Scan for the cell matching the given text and deliver its (X, Y) coordinate at center. 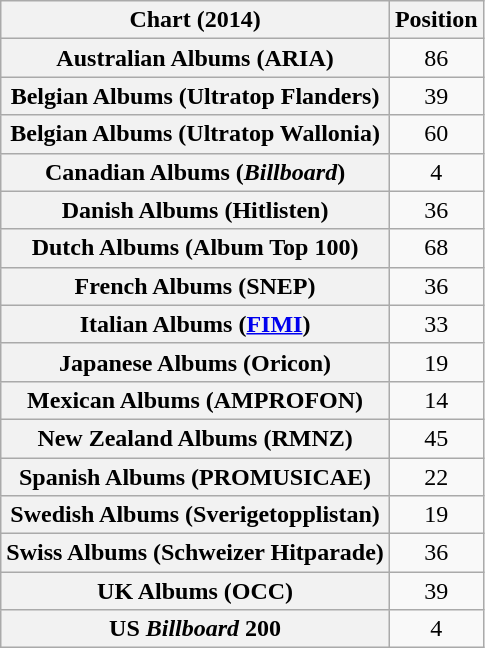
Japanese Albums (Oricon) (196, 362)
US Billboard 200 (196, 629)
Dutch Albums (Album Top 100) (196, 248)
Mexican Albums (AMPROFON) (196, 400)
Danish Albums (Hitlisten) (196, 210)
Position (436, 20)
45 (436, 438)
Chart (2014) (196, 20)
14 (436, 400)
New Zealand Albums (RMNZ) (196, 438)
French Albums (SNEP) (196, 286)
86 (436, 58)
60 (436, 134)
Swiss Albums (Schweizer Hitparade) (196, 553)
UK Albums (OCC) (196, 591)
Spanish Albums (PROMUSICAE) (196, 477)
Australian Albums (ARIA) (196, 58)
68 (436, 248)
Italian Albums (FIMI) (196, 324)
33 (436, 324)
Belgian Albums (Ultratop Wallonia) (196, 134)
Canadian Albums (Billboard) (196, 172)
22 (436, 477)
Belgian Albums (Ultratop Flanders) (196, 96)
Swedish Albums (Sverigetopplistan) (196, 515)
